Capture the cell that displays the provided text and extract its (x, y) central coordinate. 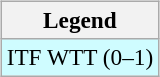
Legend (80, 20)
ITF WTT (0–1) (80, 57)
